Find where the given text appears and provide that cell's center as (x, y) coordinate. 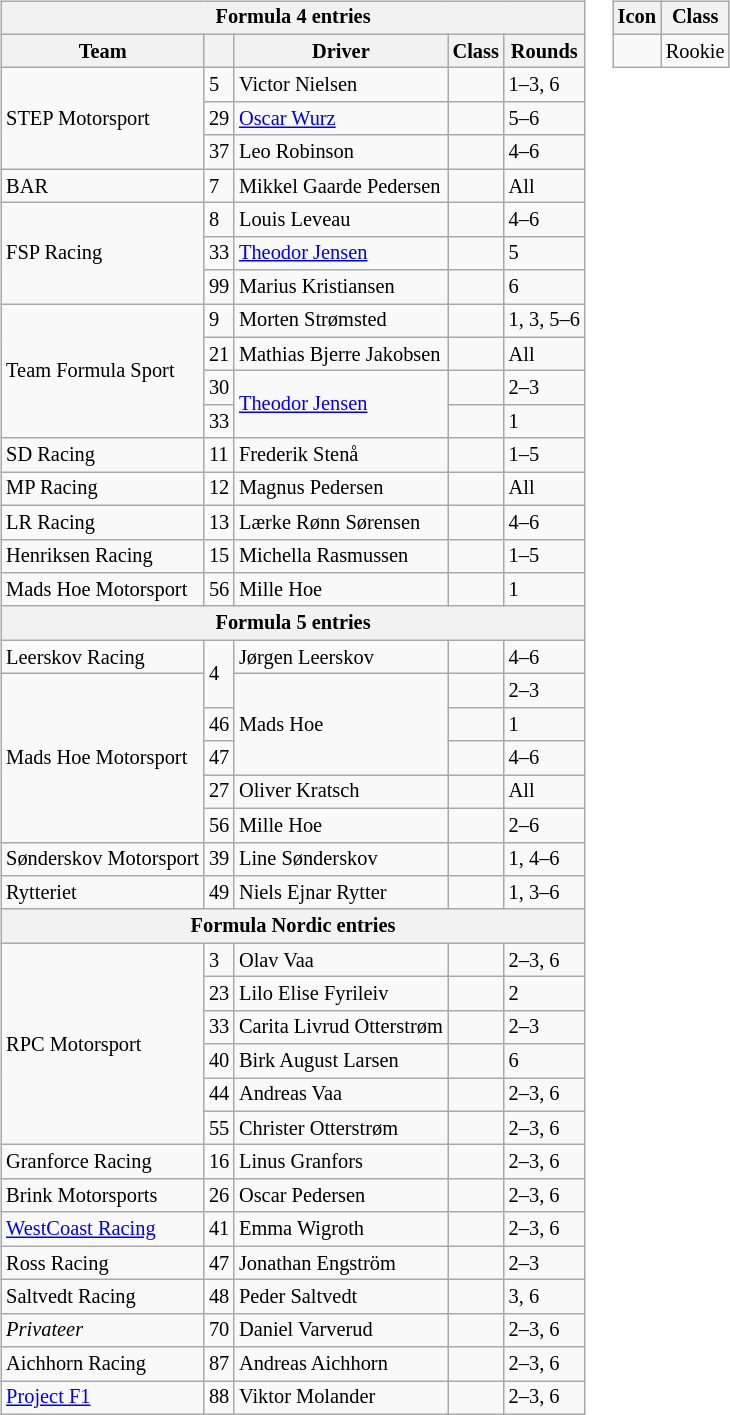
Daniel Varverud (341, 1330)
1–3, 6 (544, 85)
Mathias Bjerre Jakobsen (341, 354)
Birk August Larsen (341, 1061)
70 (219, 1330)
Leerskov Racing (102, 657)
Formula 4 entries (293, 18)
4 (219, 674)
Viktor Molander (341, 1398)
8 (219, 220)
Victor Nielsen (341, 85)
Rookie (696, 51)
1, 3, 5–6 (544, 321)
1, 4–6 (544, 859)
16 (219, 1162)
Aichhorn Racing (102, 1364)
2 (544, 994)
49 (219, 893)
Jonathan Engström (341, 1263)
Granforce Racing (102, 1162)
Icon (637, 18)
Lilo Elise Fyrileiv (341, 994)
Formula 5 entries (293, 623)
30 (219, 388)
MP Racing (102, 489)
Marius Kristiansen (341, 287)
Frederik Stenå (341, 455)
Mikkel Gaarde Pedersen (341, 186)
BAR (102, 186)
Team (102, 51)
13 (219, 522)
Leo Robinson (341, 152)
Peder Saltvedt (341, 1297)
46 (219, 724)
5–6 (544, 119)
2–6 (544, 825)
Emma Wigroth (341, 1229)
Olav Vaa (341, 960)
Driver (341, 51)
1, 3–6 (544, 893)
41 (219, 1229)
37 (219, 152)
Morten Strømsted (341, 321)
Michella Rasmussen (341, 556)
3, 6 (544, 1297)
Lærke Rønn Sørensen (341, 522)
Oscar Wurz (341, 119)
Louis Leveau (341, 220)
Formula Nordic entries (293, 926)
40 (219, 1061)
Brink Motorsports (102, 1196)
48 (219, 1297)
Jørgen Leerskov (341, 657)
WestCoast Racing (102, 1229)
Team Formula Sport (102, 372)
88 (219, 1398)
SD Racing (102, 455)
Saltvedt Racing (102, 1297)
Oliver Kratsch (341, 792)
9 (219, 321)
12 (219, 489)
Privateer (102, 1330)
3 (219, 960)
21 (219, 354)
7 (219, 186)
Linus Granfors (341, 1162)
Rytteriet (102, 893)
FSP Racing (102, 254)
Ross Racing (102, 1263)
Andreas Vaa (341, 1095)
Carita Livrud Otterstrøm (341, 1027)
Andreas Aichhorn (341, 1364)
Henriksen Racing (102, 556)
23 (219, 994)
99 (219, 287)
27 (219, 792)
87 (219, 1364)
44 (219, 1095)
Niels Ejnar Rytter (341, 893)
Oscar Pedersen (341, 1196)
26 (219, 1196)
Christer Otterstrøm (341, 1128)
Line Sønderskov (341, 859)
LR Racing (102, 522)
Project F1 (102, 1398)
STEP Motorsport (102, 118)
11 (219, 455)
Rounds (544, 51)
55 (219, 1128)
15 (219, 556)
Mads Hoe (341, 724)
29 (219, 119)
Magnus Pedersen (341, 489)
Sønderskov Motorsport (102, 859)
39 (219, 859)
RPC Motorsport (102, 1044)
